Identify which cell holds the provided text, then report its [x, y] central coordinate. 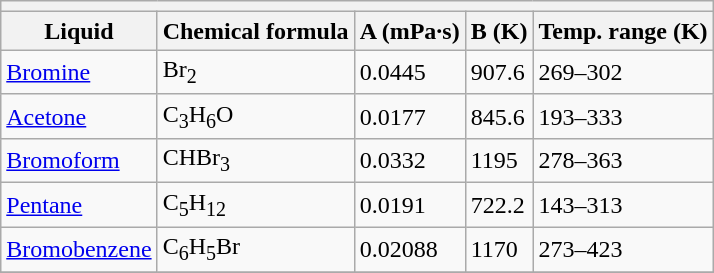
Bromoform [79, 161]
193–333 [623, 116]
273–423 [623, 249]
C5H12 [256, 205]
Liquid [79, 31]
1195 [499, 161]
Temp. range (K) [623, 31]
0.0445 [410, 72]
0.02088 [410, 249]
B (K) [499, 31]
Acetone [79, 116]
0.0177 [410, 116]
Bromobenzene [79, 249]
1170 [499, 249]
907.6 [499, 72]
845.6 [499, 116]
0.0191 [410, 205]
Pentane [79, 205]
278–363 [623, 161]
269–302 [623, 72]
CHBr3 [256, 161]
Br2 [256, 72]
0.0332 [410, 161]
C3H6O [256, 116]
A (mPa·s) [410, 31]
Bromine [79, 72]
722.2 [499, 205]
C6H5Br [256, 249]
143–313 [623, 205]
Chemical formula [256, 31]
